Find where the given text appears and provide that cell's center as (X, Y) coordinate. 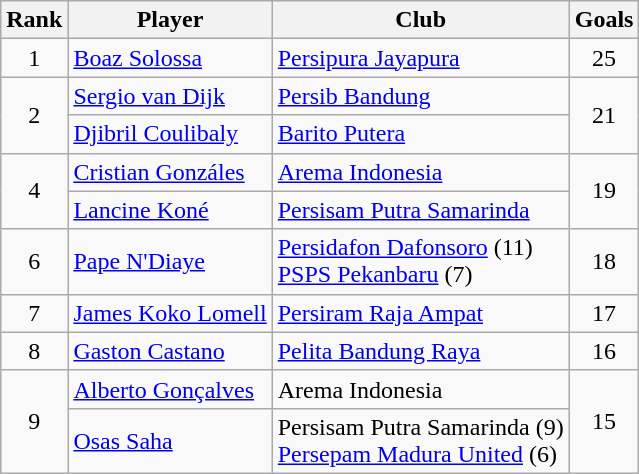
Player (170, 20)
15 (604, 422)
Persipura Jayapura (420, 58)
19 (604, 191)
Cristian Gonzáles (170, 172)
Persidafon Dafonsoro (11)PSPS Pekanbaru (7) (420, 262)
4 (34, 191)
Alberto Gonçalves (170, 389)
18 (604, 262)
James Koko Lomell (170, 313)
Pape N'Diaye (170, 262)
Persiram Raja Ampat (420, 313)
Sergio van Dijk (170, 96)
9 (34, 422)
2 (34, 115)
17 (604, 313)
Persisam Putra Samarinda (420, 210)
Gaston Castano (170, 351)
Club (420, 20)
Goals (604, 20)
1 (34, 58)
16 (604, 351)
Djibril Coulibaly (170, 134)
Persib Bandung (420, 96)
7 (34, 313)
Pelita Bandung Raya (420, 351)
21 (604, 115)
6 (34, 262)
Barito Putera (420, 134)
Rank (34, 20)
Lancine Koné (170, 210)
Osas Saha (170, 440)
Persisam Putra Samarinda (9)Persepam Madura United (6) (420, 440)
8 (34, 351)
25 (604, 58)
Boaz Solossa (170, 58)
